Search for the cell housing the specified text and yield its (x, y) center coordinate. 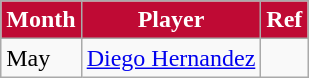
Month (41, 20)
Ref (284, 20)
Player (171, 20)
May (41, 58)
Diego Hernandez (171, 58)
